Find where the given text appears and provide that cell's center as [X, Y] coordinate. 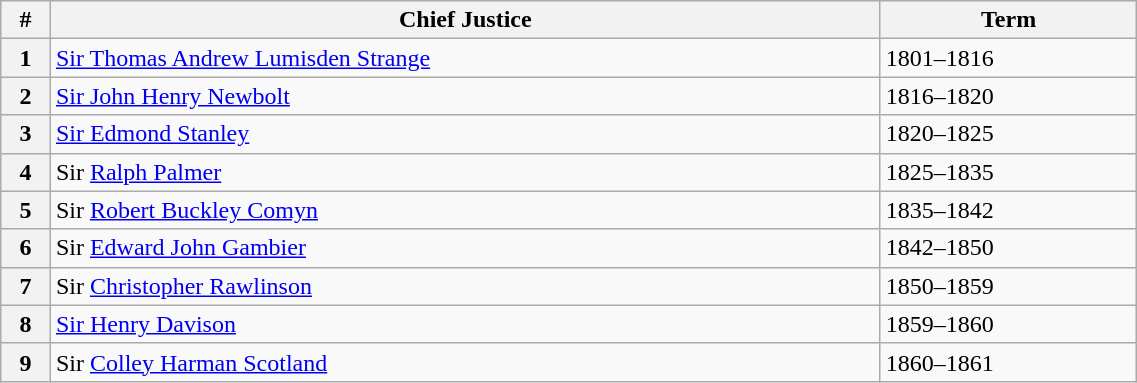
Sir Ralph Palmer [465, 172]
5 [26, 210]
Sir Colley Harman Scotland [465, 362]
1860–1861 [1008, 362]
1835–1842 [1008, 210]
1820–1825 [1008, 134]
1859–1860 [1008, 324]
Sir Christopher Rawlinson [465, 286]
Sir Henry Davison [465, 324]
1842–1850 [1008, 248]
# [26, 20]
1816–1820 [1008, 96]
1825–1835 [1008, 172]
6 [26, 248]
Sir Edward John Gambier [465, 248]
Sir John Henry Newbolt [465, 96]
3 [26, 134]
9 [26, 362]
Sir Robert Buckley Comyn [465, 210]
2 [26, 96]
Chief Justice [465, 20]
1 [26, 58]
8 [26, 324]
Sir Thomas Andrew Lumisden Strange [465, 58]
4 [26, 172]
1801–1816 [1008, 58]
7 [26, 286]
Sir Edmond Stanley [465, 134]
Term [1008, 20]
1850–1859 [1008, 286]
